Extract the (X, Y) coordinate from the center of the cell holding the provided text.  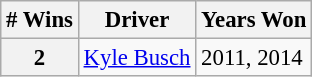
2011, 2014 (254, 58)
2 (40, 58)
Kyle Busch (137, 58)
Years Won (254, 20)
Driver (137, 20)
# Wins (40, 20)
